Pinpoint the cell where the given text exists, returning its (x, y) midpoint coordinate. 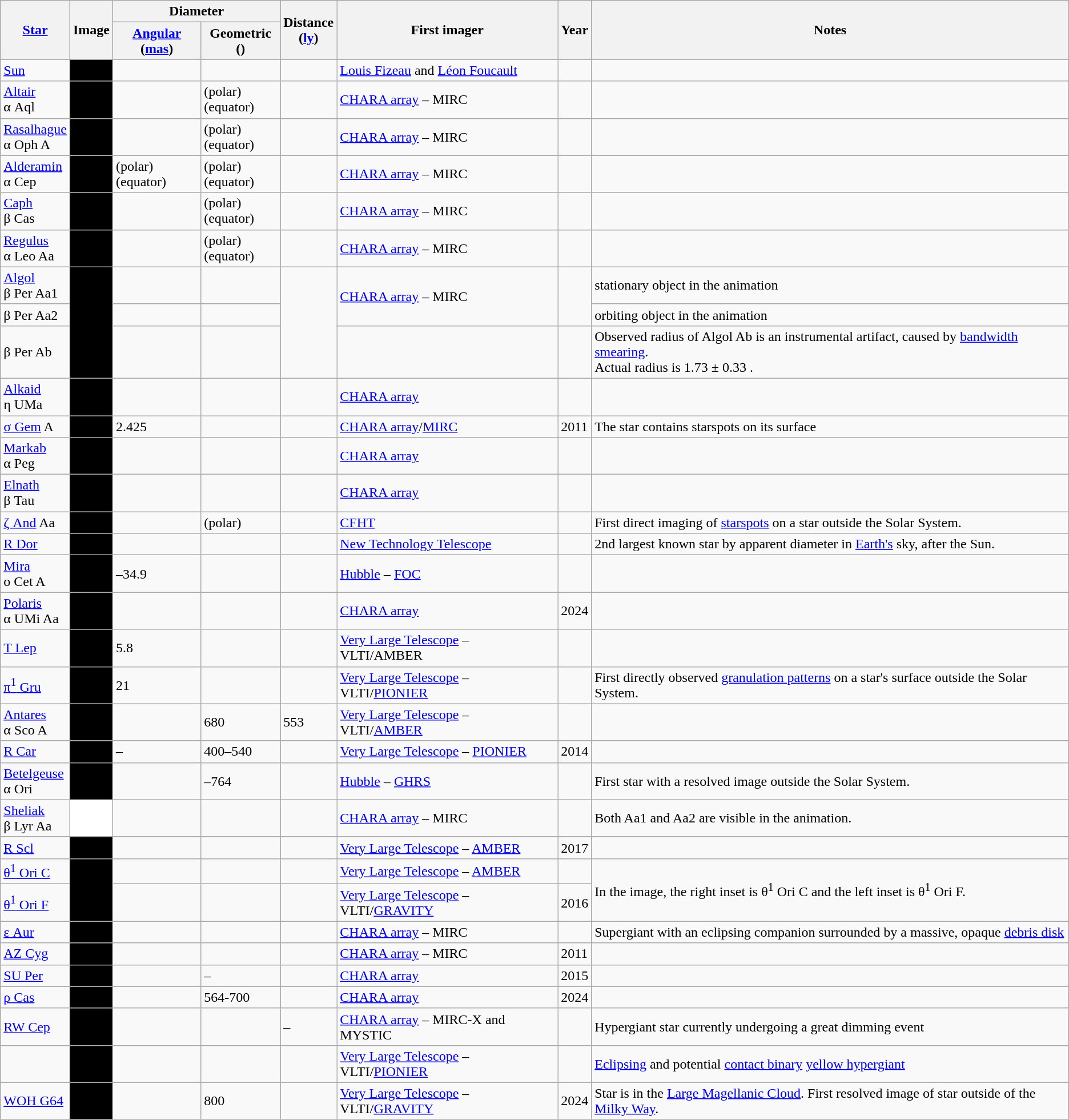
–764 (241, 781)
Image (91, 30)
Hypergiant star currently undergoing a great dimming event (830, 1027)
2015 (574, 976)
Supergiant with an eclipsing companion surrounded by a massive, opaque debris disk (830, 932)
Hubble – FOC (448, 573)
21 (156, 685)
T Lep (35, 648)
β Per Aa2 (35, 315)
Star (35, 30)
800 (241, 1101)
Polarisα UMi Aa (35, 611)
AZ Cyg (35, 954)
SU Per (35, 976)
2014 (574, 752)
First direct imaging of starspots on a star outside the Solar System. (830, 523)
WOH G64 (35, 1101)
RW Cep (35, 1027)
θ1 Ori C (35, 872)
R Car (35, 752)
Markabα Peg (35, 456)
θ1 Ori F (35, 902)
ε Aur (35, 932)
Very Large Telescope – PIONIER (448, 752)
Both Aa1 and Aa2 are visible in the animation. (830, 818)
The star contains starspots on its surface (830, 427)
Year (574, 30)
orbiting object in the animation (830, 315)
–34.9 (156, 573)
Algolβ Per Aa1 (35, 286)
5.8 (156, 648)
R Scl (35, 848)
CHARA array/MIRC (448, 427)
First imager (448, 30)
π1 Gru (35, 685)
Sun (35, 70)
CFHT (448, 523)
400–540 (241, 752)
Distance(ly) (308, 30)
Regulusα Leo Aa (35, 248)
Rasalhagueα Oph A (35, 137)
Louis Fizeau and Léon Foucault (448, 70)
680 (241, 722)
ρ Cas (35, 997)
β Per Ab (35, 352)
Betelgeuseα Ori (35, 781)
stationary object in the animation (830, 286)
Star is in the Large Magellanic Cloud. First resolved image of star outside of the Milky Way. (830, 1101)
Notes (830, 30)
New Technology Telescope (448, 544)
σ Gem A (35, 427)
Eclipsing and potential contact binary yellow hypergiant (830, 1063)
Alkaidη UMa (35, 396)
In the image, the right inset is θ1 Ori C and the left inset is θ1 Ori F. (830, 890)
2.425 (156, 427)
564-700 (241, 997)
Angular (mas) (156, 41)
R Dor (35, 544)
Elnathβ Tau (35, 493)
Altairα Aql (35, 99)
CHARA array – MIRC-X and MYSTIC (448, 1027)
Diameter (196, 11)
2nd largest known star by apparent diameter in Earth's sky, after the Sun. (830, 544)
First directly observed granulation patterns on a star's surface outside the Solar System. (830, 685)
Antaresα Sco A (35, 722)
Sheliakβ Lyr Aa (35, 818)
ζ And Aa (35, 523)
Hubble – GHRS (448, 781)
Miraο Cet A (35, 573)
2017 (574, 848)
Caphβ Cas (35, 211)
Geometric () (241, 41)
Observed radius of Algol Ab is an instrumental artifact, caused by bandwidth smearing.Actual radius is 1.73 ± 0.33 . (830, 352)
553 (308, 722)
(polar) (241, 523)
First star with a resolved image outside the Solar System. (830, 781)
Alderaminα Cep (35, 174)
2016 (574, 902)
